Capture the cell that displays the provided text and extract its (X, Y) central coordinate. 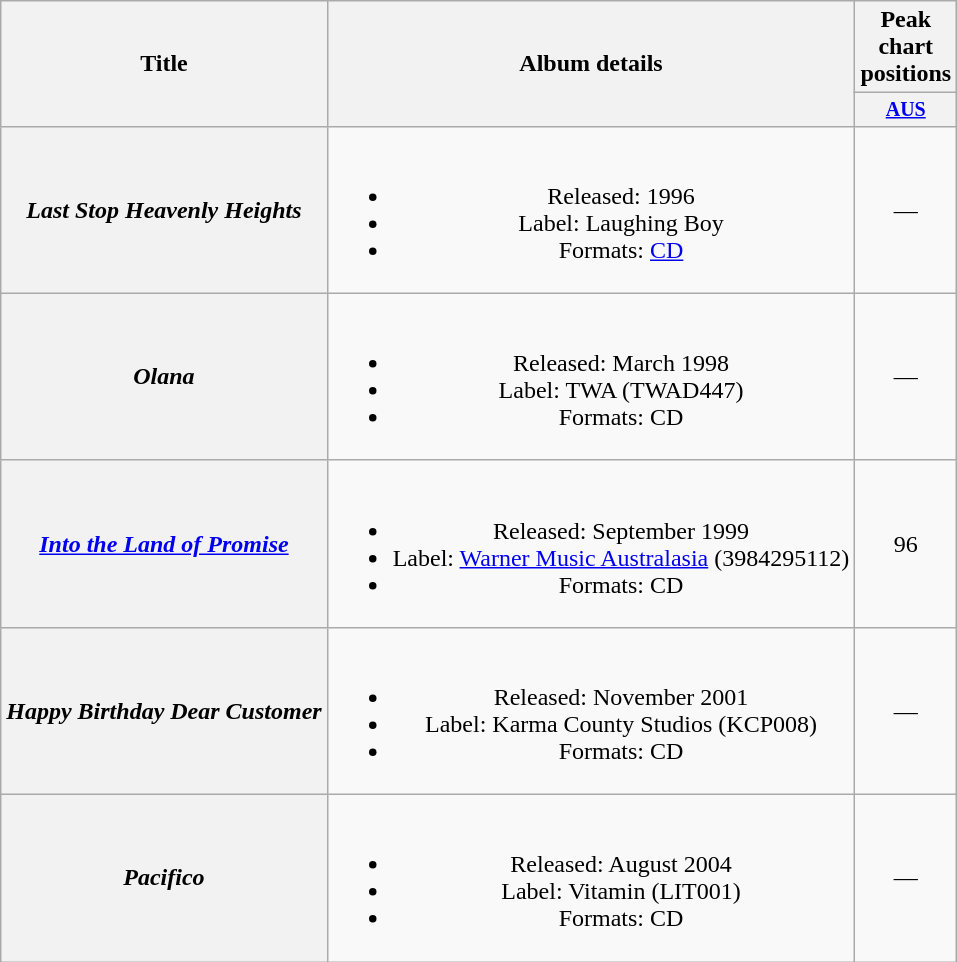
Olana (164, 376)
AUS (906, 110)
Released: 1996Label: Laughing BoyFormats: CD (591, 210)
Pacifico (164, 878)
Last Stop Heavenly Heights (164, 210)
Into the Land of Promise (164, 544)
Released: November 2001Label: Karma County Studios (KCP008)Formats: CD (591, 710)
Happy Birthday Dear Customer (164, 710)
Released: March 1998Label: TWA (TWAD447)Formats: CD (591, 376)
96 (906, 544)
Released: September 1999Label: Warner Music Australasia (3984295112)Formats: CD (591, 544)
Title (164, 64)
Album details (591, 64)
Released: August 2004Label: Vitamin (LIT001)Formats: CD (591, 878)
Peak chartpositions (906, 47)
